Scan for the cell matching the given text and deliver its (x, y) coordinate at center. 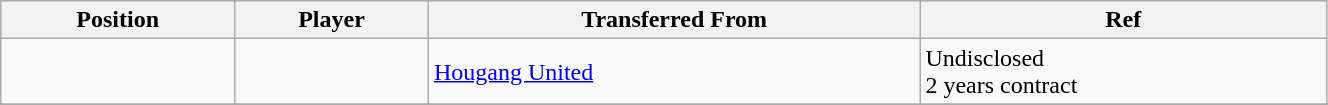
Ref (1124, 20)
Transferred From (674, 20)
Position (118, 20)
Hougang United (674, 72)
Player (332, 20)
Undisclosed 2 years contract (1124, 72)
